Scan for the cell matching the given text and deliver its [X, Y] coordinate at center. 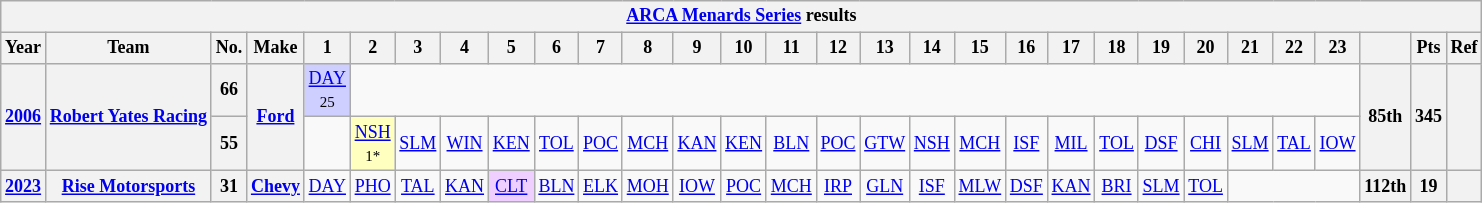
18 [1116, 48]
Chevy [276, 186]
16 [1027, 48]
PHO [372, 186]
13 [885, 48]
8 [648, 48]
12 [838, 48]
2 [372, 48]
Ref [1464, 48]
31 [228, 186]
BRI [1116, 186]
No. [228, 48]
4 [465, 48]
Pts [1429, 48]
21 [1250, 48]
2006 [24, 116]
10 [744, 48]
2023 [24, 186]
MLW [980, 186]
MOH [648, 186]
Year [24, 48]
66 [228, 90]
112th [1386, 186]
Make [276, 48]
DAY25 [327, 90]
ARCA Menards Series results [742, 16]
85th [1386, 116]
Rise Motorsports [128, 186]
1 [327, 48]
NSH [932, 144]
14 [932, 48]
6 [556, 48]
55 [228, 144]
Robert Yates Racing [128, 116]
3 [418, 48]
DAY [327, 186]
WIN [465, 144]
345 [1429, 116]
CHI [1206, 144]
GLN [885, 186]
NSH1* [372, 144]
CLT [511, 186]
Ford [276, 116]
ELK [601, 186]
5 [511, 48]
9 [697, 48]
17 [1071, 48]
MIL [1071, 144]
7 [601, 48]
22 [1294, 48]
GTW [885, 144]
IRP [838, 186]
Team [128, 48]
23 [1338, 48]
20 [1206, 48]
11 [791, 48]
15 [980, 48]
